Pinpoint the cell where the given text exists, returning its [X, Y] midpoint coordinate. 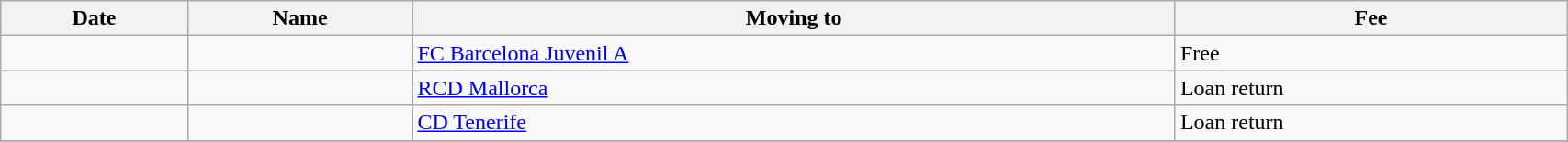
Fee [1371, 18]
RCD Mallorca [794, 88]
Moving to [794, 18]
CD Tenerife [794, 123]
FC Barcelona Juvenil A [794, 53]
Date [94, 18]
Name [299, 18]
Free [1371, 53]
